Scan for the cell matching the given text and deliver its [X, Y] coordinate at center. 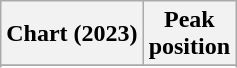
Peakposition [189, 34]
Chart (2023) [72, 34]
